Provide the [X, Y] coordinate of the cell's center where the given text is located.  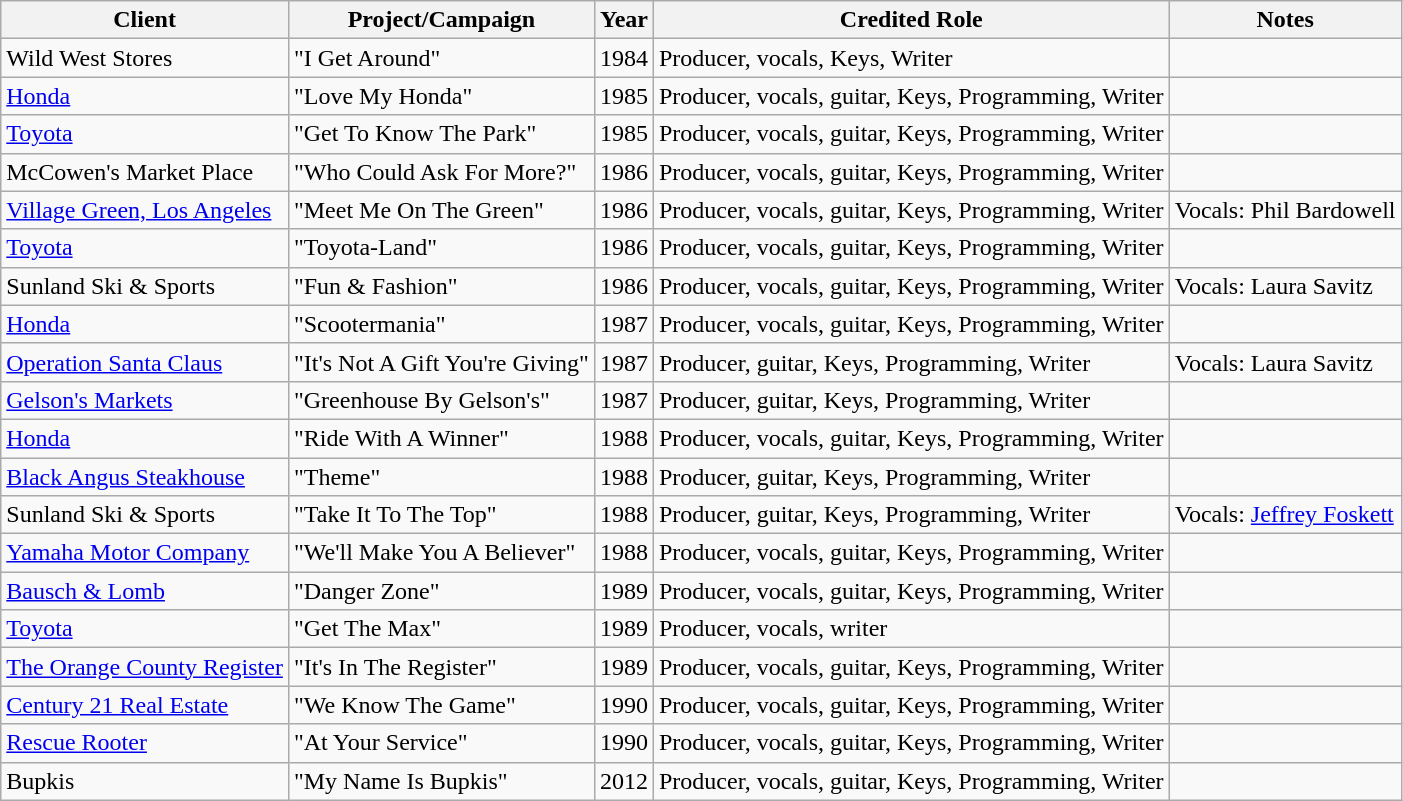
Producer, vocals, writer [911, 629]
"Get To Know The Park" [441, 134]
Notes [1285, 20]
"We Know The Game" [441, 705]
Rescue Rooter [145, 743]
Century 21 Real Estate [145, 705]
Bausch & Lomb [145, 591]
Village Green, Los Angeles [145, 210]
"It's In The Register" [441, 667]
"Scootermania" [441, 324]
Operation Santa Claus [145, 362]
"It's Not A Gift You're Giving" [441, 362]
"Who Could Ask For More?" [441, 172]
"My Name Is Bupkis" [441, 781]
Project/Campaign [441, 20]
Yamaha Motor Company [145, 553]
Vocals: Jeffrey Foskett [1285, 515]
"Toyota-Land" [441, 248]
"Danger Zone" [441, 591]
Producer, vocals, Keys, Writer [911, 58]
The Orange County Register [145, 667]
Wild West Stores [145, 58]
McCowen's Market Place [145, 172]
"I Get Around" [441, 58]
"We'll Make You A Believer" [441, 553]
Black Angus Steakhouse [145, 477]
"Take It To The Top" [441, 515]
"Fun & Fashion" [441, 286]
2012 [624, 781]
1984 [624, 58]
"Greenhouse By Gelson's" [441, 400]
Vocals: Phil Bardowell [1285, 210]
Bupkis [145, 781]
"Ride With A Winner" [441, 438]
"Get The Max" [441, 629]
Credited Role [911, 20]
Client [145, 20]
"Theme" [441, 477]
Gelson's Markets [145, 400]
"Love My Honda" [441, 96]
"At Your Service" [441, 743]
Year [624, 20]
"Meet Me On The Green" [441, 210]
